Capture the cell that displays the provided text and extract its (X, Y) central coordinate. 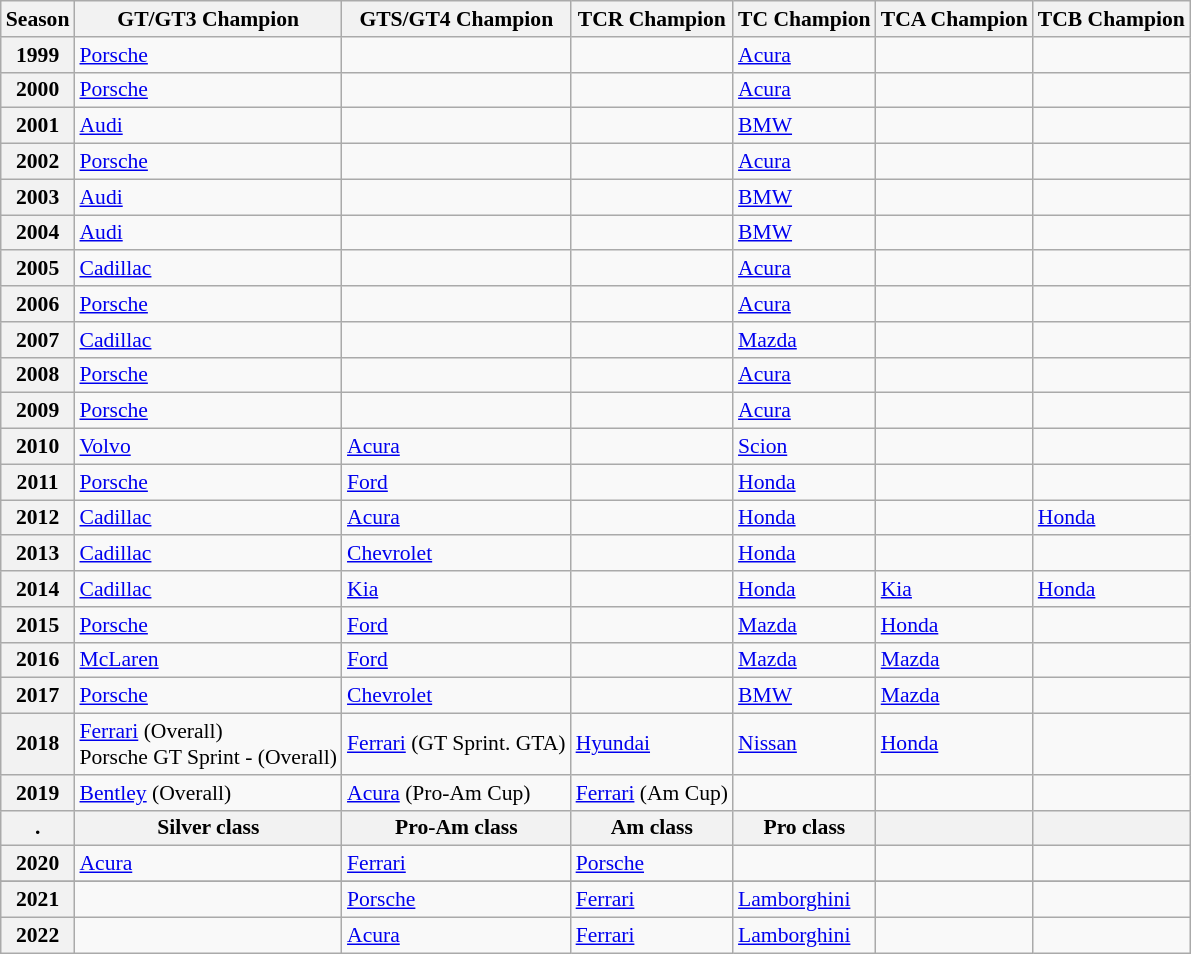
Am class (652, 828)
2008 (38, 375)
Season (38, 19)
Silver class (208, 828)
GT/GT3 Champion (208, 19)
2003 (38, 197)
McLaren (208, 660)
TCB Champion (1112, 19)
Acura (Pro-Am Cup) (456, 793)
2020 (38, 864)
2004 (38, 233)
Ferrari (Am Cup) (652, 793)
2015 (38, 625)
. (38, 828)
Volvo (208, 447)
2018 (38, 744)
Scion (804, 447)
2005 (38, 269)
Hyundai (652, 744)
2019 (38, 793)
2010 (38, 447)
Bentley (Overall) (208, 793)
Pro class (804, 828)
Pro-Am class (456, 828)
2007 (38, 340)
2021 (38, 900)
2012 (38, 518)
TCR Champion (652, 19)
TCA Champion (954, 19)
2013 (38, 554)
1999 (38, 55)
TC Champion (804, 19)
Nissan (804, 744)
2009 (38, 411)
2022 (38, 935)
2016 (38, 660)
2000 (38, 90)
Ferrari (Overall) Porsche GT Sprint - (Overall) (208, 744)
2006 (38, 304)
2011 (38, 482)
2002 (38, 162)
GTS/GT4 Champion (456, 19)
2014 (38, 589)
2001 (38, 126)
Ferrari (GT Sprint. GTA) (456, 744)
2017 (38, 696)
